Extract the [X, Y] coordinate from the center of the cell holding the provided text.  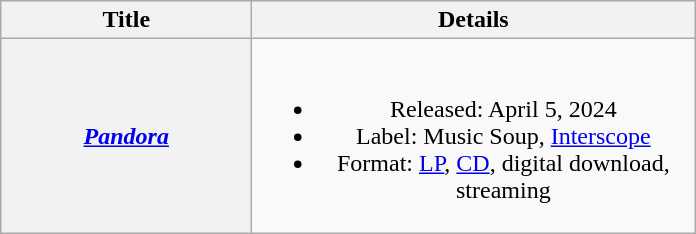
Title [126, 20]
Pandora [126, 136]
Released: April 5, 2024Label: Music Soup, InterscopeFormat: LP, CD, digital download, streaming [474, 136]
Details [474, 20]
